From the cell containing the given text, extract its center point as (X, Y) coordinate. 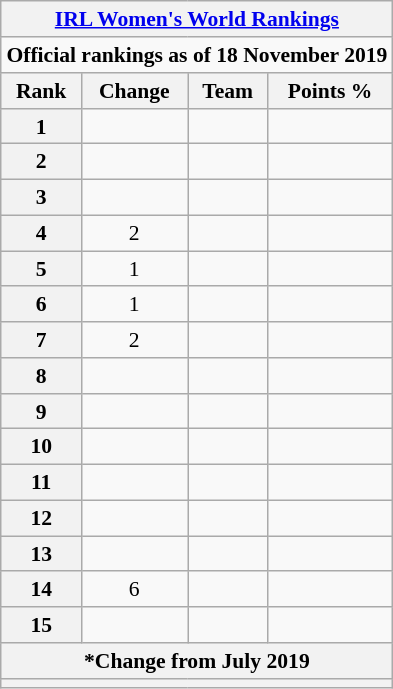
IRL Women's World Rankings (196, 19)
4 (41, 233)
8 (41, 376)
Points % (330, 91)
Team (228, 91)
13 (41, 554)
11 (41, 482)
10 (41, 447)
Change (134, 91)
Official rankings as of 18 November 2019 (196, 55)
Rank (41, 91)
15 (41, 625)
3 (41, 197)
9 (41, 411)
14 (41, 589)
*Change from July 2019 (196, 661)
7 (41, 340)
12 (41, 518)
5 (41, 269)
